Return the [x, y] coordinate for the center point of the cell that contains the specified text.  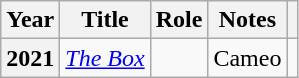
Year [30, 20]
Cameo [248, 58]
2021 [30, 58]
Title [105, 20]
Role [179, 20]
Notes [248, 20]
The Box [105, 58]
